Pinpoint the cell where the given text exists, returning its (X, Y) midpoint coordinate. 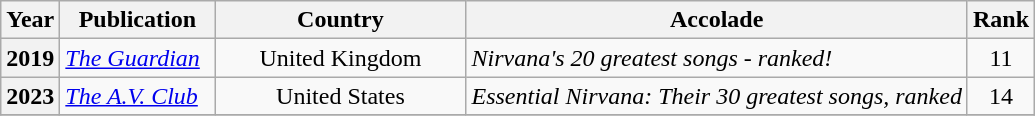
Rank (1000, 20)
14 (1000, 96)
2023 (30, 96)
Essential Nirvana: Their 30 greatest songs, ranked (716, 96)
The Guardian (138, 58)
Year (30, 20)
Publication (138, 20)
Accolade (716, 20)
11 (1000, 58)
The A.V. Club (138, 96)
United States (340, 96)
2019 (30, 58)
Country (340, 20)
United Kingdom (340, 58)
Nirvana's 20 greatest songs - ranked! (716, 58)
